Pinpoint the cell where the given text exists, returning its [X, Y] midpoint coordinate. 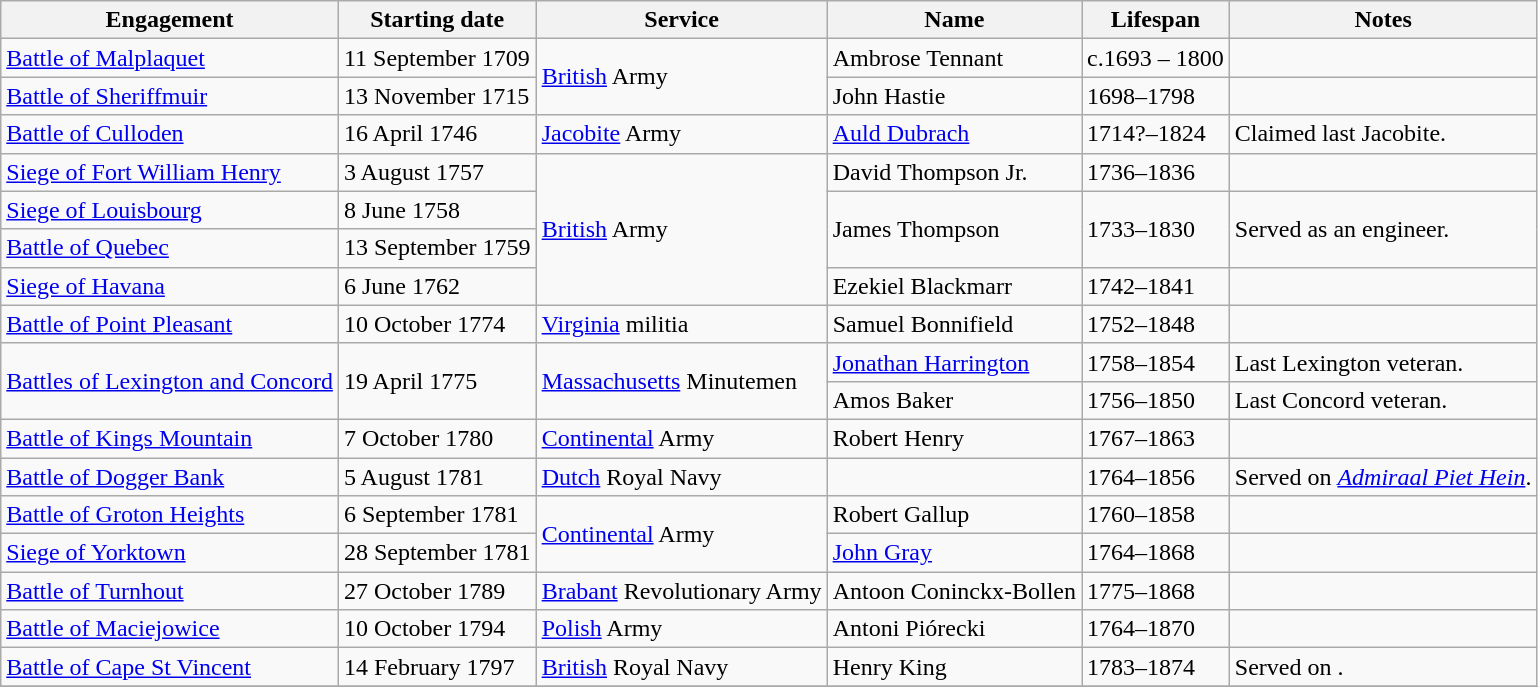
Last Lexington veteran. [1383, 362]
Robert Henry [954, 438]
Battle of Quebec [170, 248]
Served as an engineer. [1383, 229]
1764–1856 [1156, 477]
Battle of Cape St Vincent [170, 667]
3 August 1757 [437, 172]
1775–1868 [1156, 591]
John Hastie [954, 96]
13 September 1759 [437, 248]
Name [954, 20]
Antoon Coninckx-Bollen [954, 591]
10 October 1774 [437, 324]
Battle of Sheriffmuir [170, 96]
c.1693 – 1800 [1156, 58]
Battle of Point Pleasant [170, 324]
14 February 1797 [437, 667]
James Thompson [954, 229]
7 October 1780 [437, 438]
6 June 1762 [437, 286]
John Gray [954, 553]
1733–1830 [1156, 229]
Battle of Culloden [170, 134]
Robert Gallup [954, 515]
Henry King [954, 667]
5 August 1781 [437, 477]
Siege of Louisbourg [170, 210]
Battle of Kings Mountain [170, 438]
Jonathan Harrington [954, 362]
Service [682, 20]
16 April 1746 [437, 134]
19 April 1775 [437, 381]
Engagement [170, 20]
1752–1848 [1156, 324]
Antoni Piórecki [954, 629]
Polish Army [682, 629]
Last Concord veteran. [1383, 400]
6 September 1781 [437, 515]
Ezekiel Blackmarr [954, 286]
Ambrose Tennant [954, 58]
Battle of Groton Heights [170, 515]
1698–1798 [1156, 96]
Jacobite Army [682, 134]
1736–1836 [1156, 172]
David Thompson Jr. [954, 172]
Battle of Turnhout [170, 591]
27 October 1789 [437, 591]
1783–1874 [1156, 667]
Served on Admiraal Piet Hein. [1383, 477]
Dutch Royal Navy [682, 477]
Notes [1383, 20]
1767–1863 [1156, 438]
Brabant Revolutionary Army [682, 591]
1714?–1824 [1156, 134]
1756–1850 [1156, 400]
Siege of Yorktown [170, 553]
Starting date [437, 20]
Samuel Bonnifield [954, 324]
11 September 1709 [437, 58]
1758–1854 [1156, 362]
Siege of Havana [170, 286]
Battle of Dogger Bank [170, 477]
13 November 1715 [437, 96]
Battle of Maciejowice [170, 629]
Virginia militia [682, 324]
Battles of Lexington and Concord [170, 381]
1764–1868 [1156, 553]
8 June 1758 [437, 210]
1742–1841 [1156, 286]
Massachusetts Minutemen [682, 381]
1764–1870 [1156, 629]
28 September 1781 [437, 553]
10 October 1794 [437, 629]
Siege of Fort William Henry [170, 172]
Amos Baker [954, 400]
Claimed last Jacobite. [1383, 134]
British Royal Navy [682, 667]
Battle of Malplaquet [170, 58]
Served on . [1383, 667]
Auld Dubrach [954, 134]
1760–1858 [1156, 515]
Lifespan [1156, 20]
